Extract the [X, Y] coordinate from the center of the cell holding the provided text.  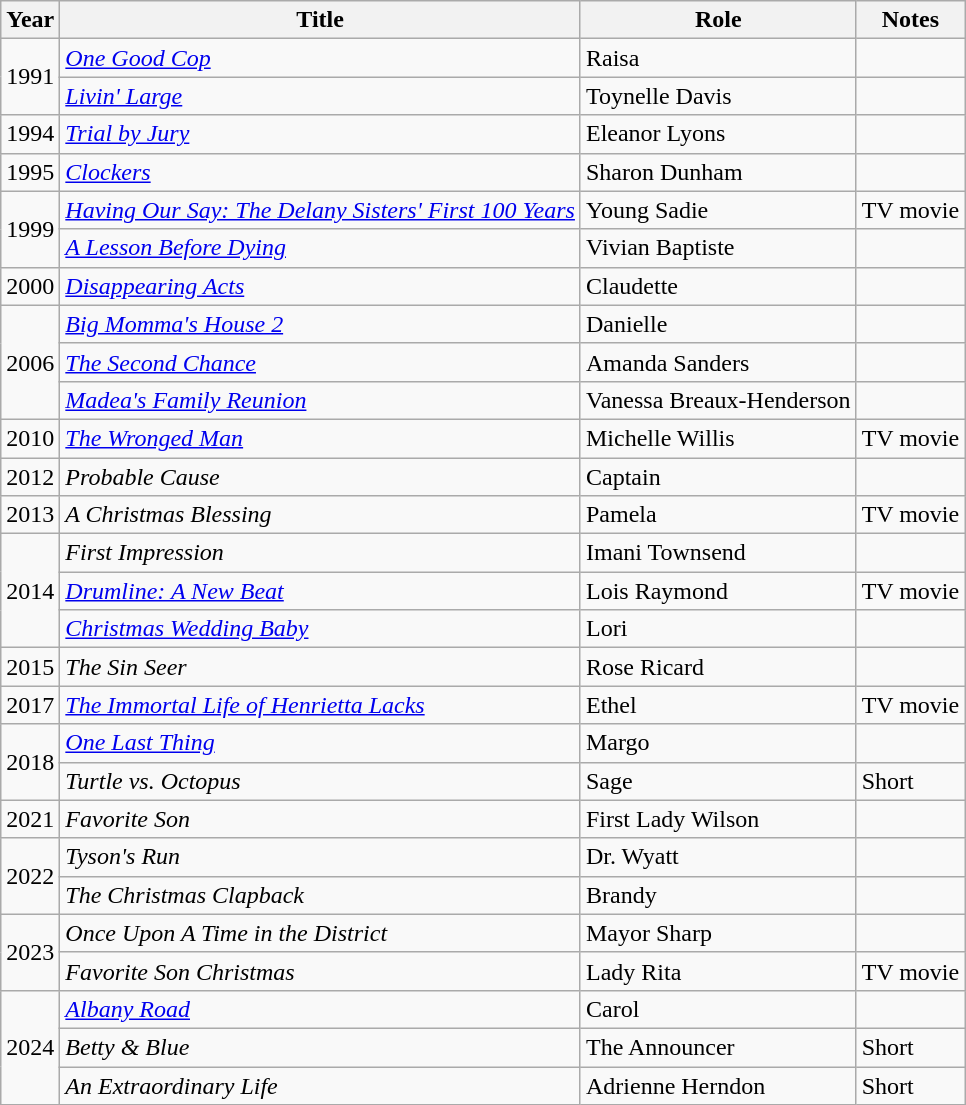
2010 [30, 438]
An Extraordinary Life [320, 1085]
First Lady Wilson [718, 819]
The Immortal Life of Henrietta Lacks [320, 705]
2006 [30, 362]
First Impression [320, 553]
Title [320, 20]
Claudette [718, 286]
2024 [30, 1047]
Margo [718, 743]
2017 [30, 705]
1991 [30, 77]
Imani Townsend [718, 553]
2012 [30, 477]
Role [718, 20]
Albany Road [320, 1009]
Adrienne Herndon [718, 1085]
One Last Thing [320, 743]
Probable Cause [320, 477]
Once Upon A Time in the District [320, 933]
2021 [30, 819]
Vanessa Breaux-Henderson [718, 400]
Brandy [718, 895]
Young Sadie [718, 210]
Year [30, 20]
Captain [718, 477]
1999 [30, 229]
The Wronged Man [320, 438]
The Announcer [718, 1047]
Tyson's Run [320, 857]
Toynelle Davis [718, 96]
The Christmas Clapback [320, 895]
Michelle Willis [718, 438]
1995 [30, 172]
2022 [30, 876]
Sage [718, 781]
Dr. Wyatt [718, 857]
One Good Cop [320, 58]
Trial by Jury [320, 134]
Mayor Sharp [718, 933]
Pamela [718, 515]
Carol [718, 1009]
2000 [30, 286]
Favorite Son [320, 819]
2014 [30, 591]
2018 [30, 762]
Danielle [718, 324]
The Sin Seer [320, 667]
Favorite Son Christmas [320, 971]
Lady Rita [718, 971]
Sharon Dunham [718, 172]
Ethel [718, 705]
Big Momma's House 2 [320, 324]
Having Our Say: The Delany Sisters' First 100 Years [320, 210]
2015 [30, 667]
Turtle vs. Octopus [320, 781]
Vivian Baptiste [718, 248]
A Christmas Blessing [320, 515]
Rose Ricard [718, 667]
Livin' Large [320, 96]
1994 [30, 134]
Amanda Sanders [718, 362]
Notes [910, 20]
Disappearing Acts [320, 286]
2013 [30, 515]
Madea's Family Reunion [320, 400]
Clockers [320, 172]
A Lesson Before Dying [320, 248]
Christmas Wedding Baby [320, 629]
The Second Chance [320, 362]
2023 [30, 952]
Drumline: A New Beat [320, 591]
Betty & Blue [320, 1047]
Eleanor Lyons [718, 134]
Lori [718, 629]
Lois Raymond [718, 591]
Raisa [718, 58]
